Determine the [x, y] coordinate at the center of the cell enclosing the given text.  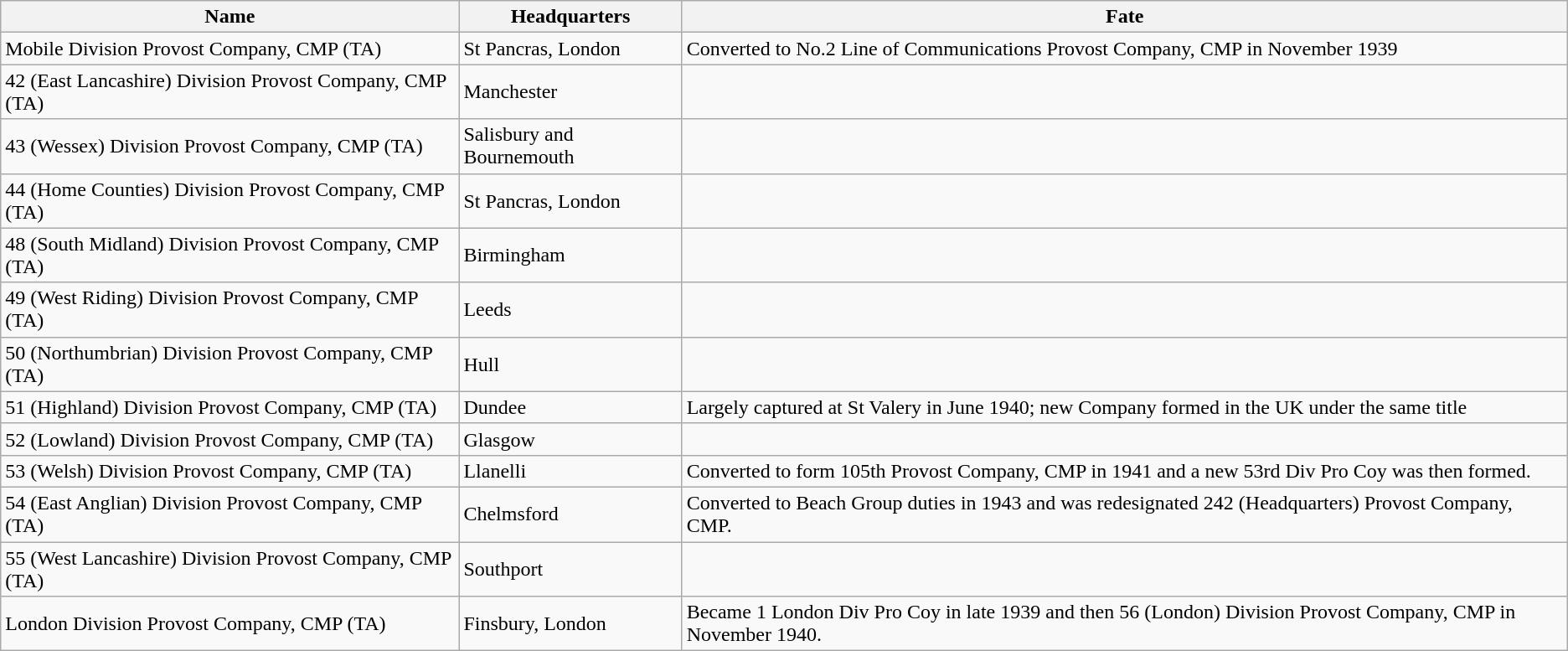
50 (Northumbrian) Division Provost Company, CMP (TA) [230, 364]
Fate [1124, 17]
Mobile Division Provost Company, CMP (TA) [230, 49]
Chelmsford [570, 514]
Glasgow [570, 439]
51 (Highland) Division Provost Company, CMP (TA) [230, 407]
Converted to form 105th Provost Company, CMP in 1941 and a new 53rd Div Pro Coy was then formed. [1124, 471]
44 (Home Counties) Division Provost Company, CMP (TA) [230, 201]
Converted to Beach Group duties in 1943 and was redesignated 242 (Headquarters) Provost Company, CMP. [1124, 514]
Largely captured at St Valery in June 1940; new Company formed in the UK under the same title [1124, 407]
Leeds [570, 310]
Dundee [570, 407]
Hull [570, 364]
London Division Provost Company, CMP (TA) [230, 623]
Name [230, 17]
48 (South Midland) Division Provost Company, CMP (TA) [230, 255]
49 (West Riding) Division Provost Company, CMP (TA) [230, 310]
55 (West Lancashire) Division Provost Company, CMP (TA) [230, 568]
43 (Wessex) Division Provost Company, CMP (TA) [230, 146]
42 (East Lancashire) Division Provost Company, CMP (TA) [230, 92]
Salisbury and Bournemouth [570, 146]
Southport [570, 568]
Converted to No.2 Line of Communications Provost Company, CMP in November 1939 [1124, 49]
52 (Lowland) Division Provost Company, CMP (TA) [230, 439]
Birmingham [570, 255]
53 (Welsh) Division Provost Company, CMP (TA) [230, 471]
Llanelli [570, 471]
Manchester [570, 92]
Headquarters [570, 17]
Finsbury, London [570, 623]
54 (East Anglian) Division Provost Company, CMP (TA) [230, 514]
Became 1 London Div Pro Coy in late 1939 and then 56 (London) Division Provost Company, CMP in November 1940. [1124, 623]
